Determine the [X, Y] coordinate at the center of the cell enclosing the given text.  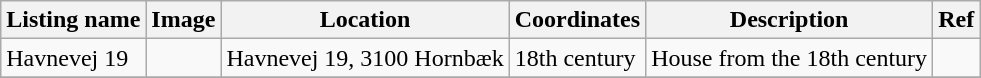
Ref [956, 20]
House from the 18th century [790, 58]
Coordinates [577, 20]
Listing name [74, 20]
Havnevej 19 [74, 58]
Image [184, 20]
Location [365, 20]
Description [790, 20]
18th century [577, 58]
Havnevej 19, 3100 Hornbæk [365, 58]
